Scan for the cell matching the given text and deliver its [x, y] coordinate at center. 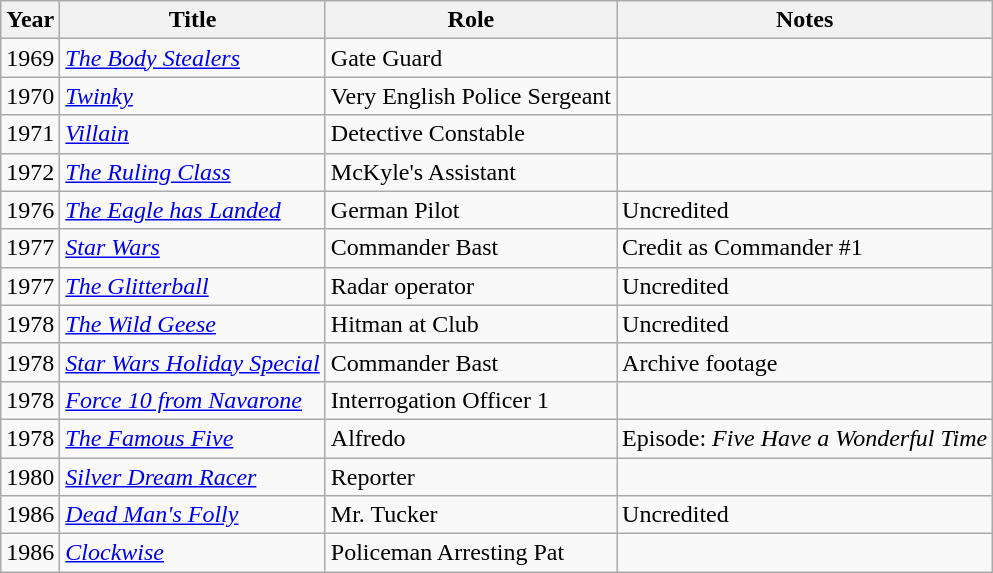
Very English Police Sergeant [470, 96]
Archive footage [805, 362]
1976 [30, 210]
The Ruling Class [193, 172]
Role [470, 20]
Episode: Five Have a Wonderful Time [805, 438]
Villain [193, 134]
Interrogation Officer 1 [470, 400]
McKyle's Assistant [470, 172]
1972 [30, 172]
Credit as Commander #1 [805, 248]
Radar operator [470, 286]
Title [193, 20]
German Pilot [470, 210]
Twinky [193, 96]
Clockwise [193, 553]
The Glitterball [193, 286]
Hitman at Club [470, 324]
Mr. Tucker [470, 515]
Reporter [470, 477]
1970 [30, 96]
Star Wars Holiday Special [193, 362]
The Eagle has Landed [193, 210]
1969 [30, 58]
Dead Man's Folly [193, 515]
Year [30, 20]
Silver Dream Racer [193, 477]
Gate Guard [470, 58]
Policeman Arresting Pat [470, 553]
Alfredo [470, 438]
Star Wars [193, 248]
The Wild Geese [193, 324]
1971 [30, 134]
The Famous Five [193, 438]
Force 10 from Navarone [193, 400]
Detective Constable [470, 134]
The Body Stealers [193, 58]
1980 [30, 477]
Notes [805, 20]
